Detect which cell encompasses the target text, then output its (x, y) center coordinate. 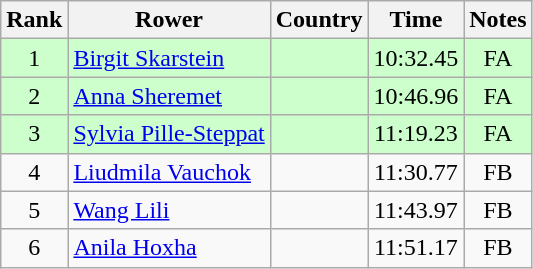
1 (34, 58)
11:30.77 (416, 172)
Notes (498, 20)
Rower (169, 20)
Liudmila Vauchok (169, 172)
11:19.23 (416, 134)
10:46.96 (416, 96)
11:51.17 (416, 248)
Sylvia Pille-Steppat (169, 134)
5 (34, 210)
Anila Hoxha (169, 248)
Birgit Skarstein (169, 58)
Anna Sheremet (169, 96)
10:32.45 (416, 58)
Wang Lili (169, 210)
Rank (34, 20)
Time (416, 20)
6 (34, 248)
3 (34, 134)
2 (34, 96)
4 (34, 172)
Country (319, 20)
11:43.97 (416, 210)
